Provide the [x, y] coordinate of the cell's center where the given text is located.  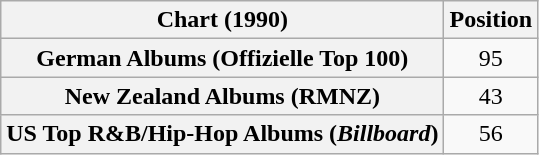
56 [491, 134]
43 [491, 96]
Chart (1990) [222, 20]
95 [491, 58]
US Top R&B/Hip-Hop Albums (Billboard) [222, 134]
New Zealand Albums (RMNZ) [222, 96]
German Albums (Offizielle Top 100) [222, 58]
Position [491, 20]
